Identify which cell holds the provided text, then report its [X, Y] central coordinate. 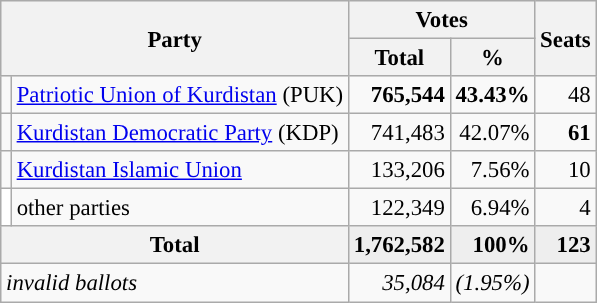
122,349 [399, 208]
6.94% [492, 208]
(1.95%) [492, 283]
42.07% [492, 133]
4 [566, 208]
10 [566, 170]
Kurdistan Islamic Union [180, 170]
35,084 [399, 283]
other parties [180, 208]
Patriotic Union of Kurdistan (PUK) [180, 95]
Party [175, 38]
100% [492, 245]
48 [566, 95]
765,544 [399, 95]
61 [566, 133]
133,206 [399, 170]
Votes [441, 20]
invalid ballots [175, 283]
123 [566, 245]
43.43% [492, 95]
% [492, 58]
7.56% [492, 170]
Kurdistan Democratic Party (KDP) [180, 133]
1,762,582 [399, 245]
741,483 [399, 133]
Seats [566, 38]
